Extract the [X, Y] coordinate from the center of the cell holding the provided text.  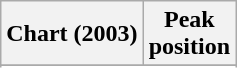
Peakposition [189, 34]
Chart (2003) [72, 34]
